Pinpoint the cell where the given text exists, returning its [x, y] midpoint coordinate. 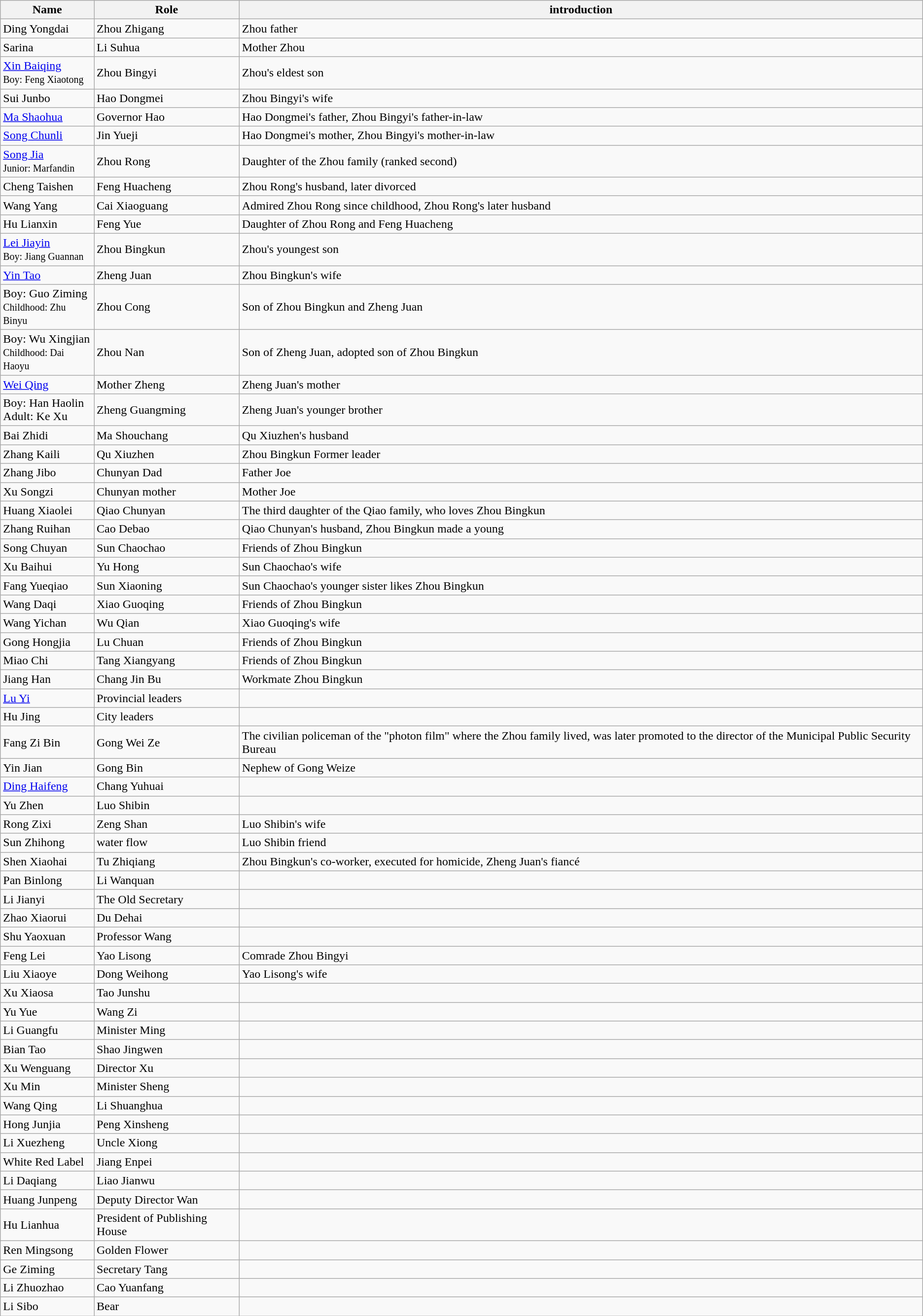
Luo Shibin [167, 805]
Yin Tao [47, 275]
Zheng Juan [167, 275]
Son of Zhou Bingkun and Zheng Juan [581, 307]
Zhou's youngest son [581, 249]
Wei Qing [47, 385]
Cao Yuanfang [167, 1288]
Shao Jingwen [167, 1049]
Zhou Bingyi [167, 73]
Zhou's eldest son [581, 73]
Zhou Zhigang [167, 29]
Chunyan mother [167, 492]
Father Joe [581, 473]
Zhou Bingkun's co-worker, executed for homicide, Zheng Juan's fiancé [581, 861]
Zheng Juan's younger brother [581, 410]
Yu Hong [167, 567]
Mother Zhou [581, 47]
Gong Bin [167, 768]
Ma Shaohua [47, 117]
Luo Shibin's wife [581, 824]
Feng Huacheng [167, 186]
Li Wanquan [167, 880]
Sun Xiaoning [167, 585]
Dong Weihong [167, 974]
Bian Tao [47, 1049]
Sun Zhihong [47, 843]
Zhou Cong [167, 307]
Boy: Guo ZimingChildhood: Zhu Binyu [47, 307]
Huang Junpeng [47, 1199]
Gong Wei Ze [167, 743]
Lei JiayinBoy: Jiang Guannan [47, 249]
Minister Sheng [167, 1087]
Xu Wenguang [47, 1068]
Mother Joe [581, 492]
Jiang Han [47, 679]
Provincial leaders [167, 698]
Hong Junjia [47, 1124]
Zhao Xiaorui [47, 918]
Peng Xinsheng [167, 1124]
Ding Haifeng [47, 786]
Lu Yi [47, 698]
The Old Secretary [167, 899]
Governor Hao [167, 117]
Deputy Director Wan [167, 1199]
Rong Zixi [47, 824]
Director Xu [167, 1068]
City leaders [167, 717]
White Red Label [47, 1162]
Zhou Nan [167, 353]
Xu Baihui [47, 567]
Luo Shibin friend [581, 843]
Yin Jian [47, 768]
Song Chuyan [47, 548]
Fang Yueqiao [47, 585]
Tao Junshu [167, 993]
President of Publishing House [167, 1225]
Hu Lianxin [47, 224]
Xu Songzi [47, 492]
Wang Yichan [47, 623]
Xiao Guoqing [167, 604]
Hu Lianhua [47, 1225]
The civilian policeman of the "photon film" where the Zhou family lived, was later promoted to the director of the Municipal Public Security Bureau [581, 743]
Xu Xiaosa [47, 993]
Qiao Chunyan's husband, Zhou Bingkun made a young [581, 529]
Hao Dongmei's mother, Zhou Bingyi's mother-in-law [581, 136]
Minister Ming [167, 1031]
The third daughter of the Qiao family, who loves Zhou Bingkun [581, 510]
Li Suhua [167, 47]
Wang Zi [167, 1012]
Liu Xiaoye [47, 974]
Gong Hongjia [47, 641]
Zhang Ruihan [47, 529]
Shu Yaoxuan [47, 936]
Feng Yue [167, 224]
Jin Yueji [167, 136]
Sarina [47, 47]
Yu Yue [47, 1012]
Zhou Rong [167, 161]
Li Daqiang [47, 1180]
Son of Zheng Juan, adopted son of Zhou Bingkun [581, 353]
introduction [581, 10]
Fang Zi Bin [47, 743]
Hu Jing [47, 717]
Zheng Guangming [167, 410]
Huang Xiaolei [47, 510]
Cheng Taishen [47, 186]
Xiao Guoqing's wife [581, 623]
Li Guangfu [47, 1031]
Sun Chaochao's younger sister likes Zhou Bingkun [581, 585]
Chunyan Dad [167, 473]
Workmate Zhou Bingkun [581, 679]
Xin BaiqingBoy: Feng Xiaotong [47, 73]
Ding Yongdai [47, 29]
Boy: Han Haolin Adult: Ke Xu [47, 410]
Chang Yuhuai [167, 786]
Cao Debao [167, 529]
Li Sibo [47, 1307]
Tu Zhiqiang [167, 861]
Du Dehai [167, 918]
Li Shuanghua [167, 1105]
Liao Jianwu [167, 1180]
Zhou Bingkun's wife [581, 275]
Cai Xiaoguang [167, 205]
Wu Qian [167, 623]
Li Jianyi [47, 899]
Zheng Juan's mother [581, 385]
Zhang Jibo [47, 473]
Bear [167, 1307]
Tang Xiangyang [167, 661]
Name [47, 10]
Yao Lisong's wife [581, 974]
Ge Ziming [47, 1269]
Sun Chaochao's wife [581, 567]
Xu Min [47, 1087]
Ren Mingsong [47, 1250]
Li Zhuozhao [47, 1288]
Daughter of Zhou Rong and Feng Huacheng [581, 224]
Qu Xiuzhen [167, 454]
Feng Lei [47, 955]
Yao Lisong [167, 955]
Zeng Shan [167, 824]
Zhang Kaili [47, 454]
Secretary Tang [167, 1269]
Wang Yang [47, 205]
Admired Zhou Rong since childhood, Zhou Rong's later husband [581, 205]
Jiang Enpei [167, 1162]
Shen Xiaohai [47, 861]
Mother Zheng [167, 385]
Hao Dongmei's father, Zhou Bingyi's father-in-law [581, 117]
water flow [167, 843]
Zhou father [581, 29]
Nephew of Gong Weize [581, 768]
Yu Zhen [47, 805]
Zhou Bingkun [167, 249]
Zhou Rong's husband, later divorced [581, 186]
Li Xuezheng [47, 1143]
Pan Binlong [47, 880]
Wang Qing [47, 1105]
Lu Chuan [167, 641]
Qiao Chunyan [167, 510]
Professor Wang [167, 936]
Song JiaJunior: Marfandin [47, 161]
Bai Zhidi [47, 435]
Sun Chaochao [167, 548]
Boy: Wu XingjianChildhood: Dai Haoyu [47, 353]
Zhou Bingyi's wife [581, 98]
Chang Jin Bu [167, 679]
Ma Shouchang [167, 435]
Golden Flower [167, 1250]
Daughter of the Zhou family (ranked second) [581, 161]
Sui Junbo [47, 98]
Wang Daqi [47, 604]
Hao Dongmei [167, 98]
Song Chunli [47, 136]
Qu Xiuzhen's husband [581, 435]
Zhou Bingkun Former leader [581, 454]
Miao Chi [47, 661]
Uncle Xiong [167, 1143]
Role [167, 10]
Comrade Zhou Bingyi [581, 955]
